Capture the cell that displays the provided text and extract its (X, Y) central coordinate. 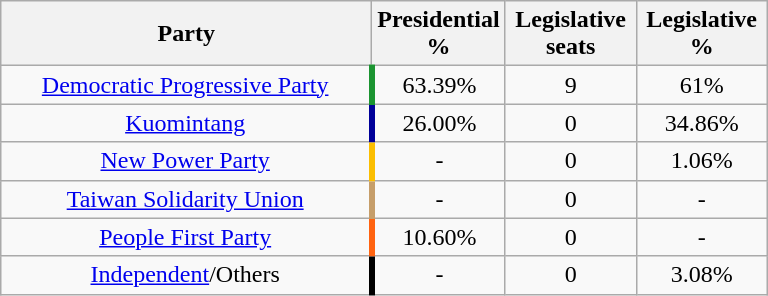
3.08% (702, 275)
Legislative % (702, 34)
Kuomintang (186, 123)
Presidential % (438, 34)
9 (570, 85)
10.60% (438, 237)
1.06% (702, 161)
Taiwan Solidarity Union (186, 199)
34.86% (702, 123)
Legislative seats (570, 34)
26.00% (438, 123)
People First Party (186, 237)
Party (186, 34)
61% (702, 85)
Democratic Progressive Party (186, 85)
Independent/Others (186, 275)
63.39% (438, 85)
New Power Party (186, 161)
